Search for the cell housing the specified text and yield its (X, Y) center coordinate. 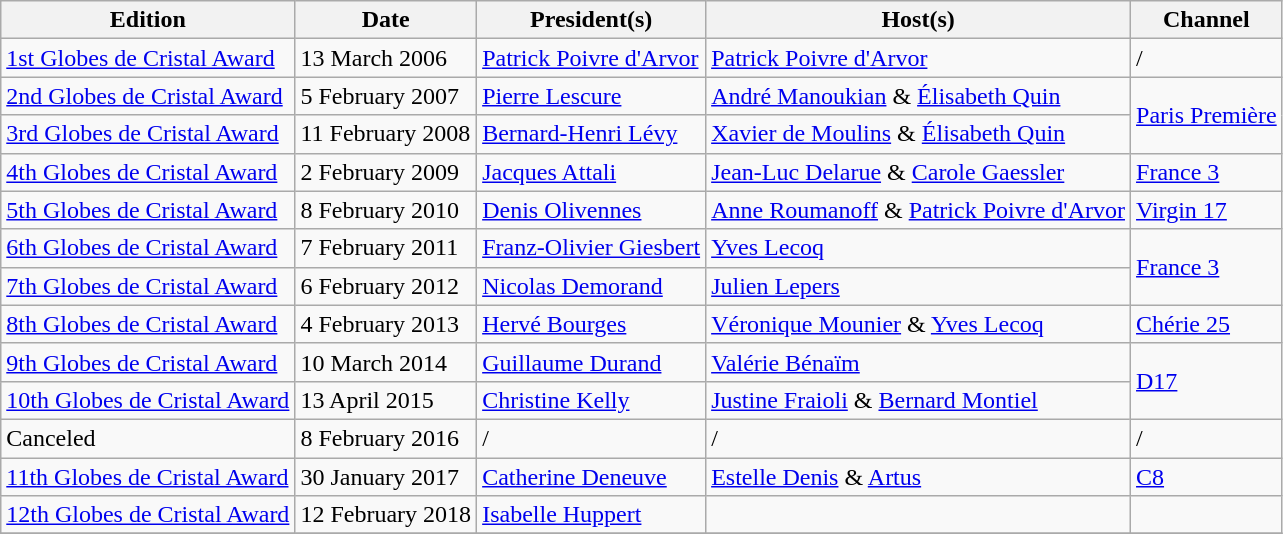
Yves Lecoq (918, 248)
Catherine Deneuve (592, 477)
Valérie Bénaïm (918, 362)
Canceled (148, 438)
Pierre Lescure (592, 96)
2nd Globes de Cristal Award (148, 96)
Julien Lepers (918, 286)
Hervé Bourges (592, 324)
Isabelle Huppert (592, 515)
6 February 2012 (386, 286)
4th Globes de Cristal Award (148, 172)
D17 (1207, 381)
7 February 2011 (386, 248)
Date (386, 20)
10 March 2014 (386, 362)
President(s) (592, 20)
Bernard-Henri Lévy (592, 134)
Jean-Luc Delarue & Carole Gaessler (918, 172)
Denis Olivennes (592, 210)
Guillaume Durand (592, 362)
Justine Fraioli & Bernard Montiel (918, 400)
Virgin 17 (1207, 210)
3rd Globes de Cristal Award (148, 134)
10th Globes de Cristal Award (148, 400)
2 February 2009 (386, 172)
Edition (148, 20)
Christine Kelly (592, 400)
8 February 2010 (386, 210)
Franz-Olivier Giesbert (592, 248)
12 February 2018 (386, 515)
5th Globes de Cristal Award (148, 210)
8 February 2016 (386, 438)
30 January 2017 (386, 477)
Host(s) (918, 20)
13 March 2006 (386, 58)
1st Globes de Cristal Award (148, 58)
6th Globes de Cristal Award (148, 248)
5 February 2007 (386, 96)
Xavier de Moulins & Élisabeth Quin (918, 134)
13 April 2015 (386, 400)
11 February 2008 (386, 134)
C8 (1207, 477)
Channel (1207, 20)
8th Globes de Cristal Award (148, 324)
12th Globes de Cristal Award (148, 515)
7th Globes de Cristal Award (148, 286)
11th Globes de Cristal Award (148, 477)
Jacques Attali (592, 172)
Chérie 25 (1207, 324)
Paris Première (1207, 115)
Véronique Mounier & Yves Lecoq (918, 324)
4 February 2013 (386, 324)
Anne Roumanoff & Patrick Poivre d'Arvor (918, 210)
André Manoukian & Élisabeth Quin (918, 96)
Nicolas Demorand (592, 286)
Estelle Denis & Artus (918, 477)
9th Globes de Cristal Award (148, 362)
